From the cell containing the given text, extract its center point as (x, y) coordinate. 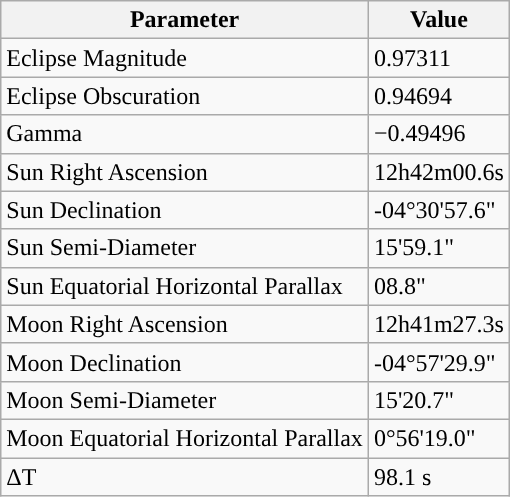
ΔT (185, 477)
Eclipse Obscuration (185, 96)
Moon Declination (185, 362)
Value (438, 20)
Moon Semi-Diameter (185, 400)
Moon Equatorial Horizontal Parallax (185, 438)
Moon Right Ascension (185, 324)
Gamma (185, 134)
08.8" (438, 286)
Parameter (185, 20)
0.94694 (438, 96)
Sun Right Ascension (185, 172)
-04°57'29.9" (438, 362)
0.97311 (438, 58)
15'59.1" (438, 248)
-04°30'57.6" (438, 210)
Eclipse Magnitude (185, 58)
Sun Semi-Diameter (185, 248)
Sun Equatorial Horizontal Parallax (185, 286)
12h42m00.6s (438, 172)
15'20.7" (438, 400)
98.1 s (438, 477)
12h41m27.3s (438, 324)
Sun Declination (185, 210)
0°56'19.0" (438, 438)
−0.49496 (438, 134)
